For the text-containing cell, return its midpoint in (x, y) coordinate format. 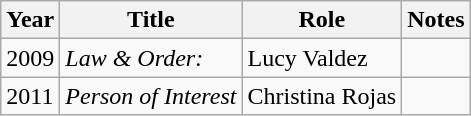
Law & Order: (151, 58)
2009 (30, 58)
Title (151, 20)
Christina Rojas (322, 96)
Notes (436, 20)
Person of Interest (151, 96)
Role (322, 20)
Year (30, 20)
Lucy Valdez (322, 58)
2011 (30, 96)
